Locate the cell with the specified text and output its (X, Y) center coordinate. 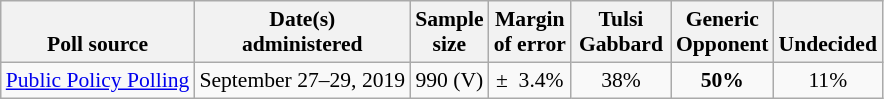
50% (722, 80)
Samplesize (449, 32)
TulsiGabbard (621, 32)
Poll source (98, 32)
Marginof error (530, 32)
Undecided (828, 32)
GenericOpponent (722, 32)
990 (V) (449, 80)
Public Policy Polling (98, 80)
Date(s)administered (302, 32)
38% (621, 80)
September 27–29, 2019 (302, 80)
11% (828, 80)
± 3.4% (530, 80)
